Return the [x, y] coordinate for the center point of the cell that contains the specified text.  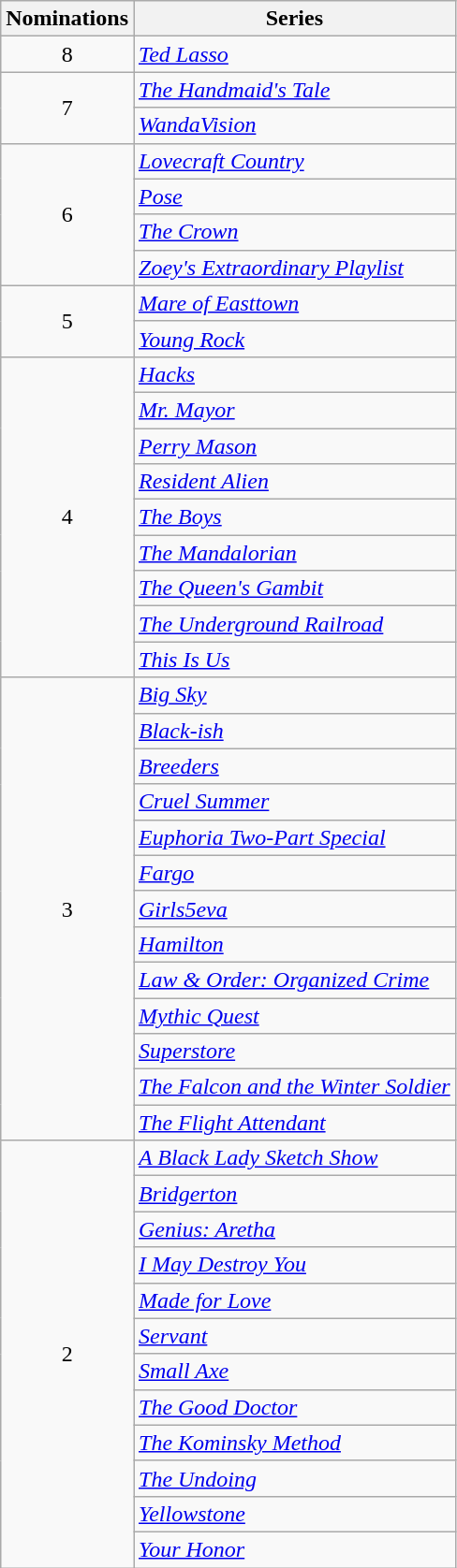
Hamilton [294, 944]
Bridgerton [294, 1194]
Pose [294, 196]
Superstore [294, 1052]
The Flight Attendant [294, 1123]
Breeders [294, 766]
The Crown [294, 232]
The Good Doctor [294, 1407]
5 [67, 321]
The Kominsky Method [294, 1443]
6 [67, 214]
The Queen's Gambit [294, 588]
WandaVision [294, 125]
Servant [294, 1336]
Mare of Easttown [294, 303]
2 [67, 1355]
Small Axe [294, 1372]
The Handmaid's Tale [294, 90]
Fargo [294, 873]
The Mandalorian [294, 553]
The Undoing [294, 1478]
Girls5eva [294, 908]
I May Destroy You [294, 1265]
Black-ish [294, 731]
Made for Love [294, 1300]
Genius: Aretha [294, 1229]
Nominations [67, 19]
Hacks [294, 374]
8 [67, 54]
Big Sky [294, 695]
3 [67, 909]
Euphoria Two-Part Special [294, 837]
Yellowstone [294, 1514]
The Boys [294, 517]
4 [67, 516]
The Falcon and the Winter Soldier [294, 1087]
7 [67, 108]
A Black Lady Sketch Show [294, 1158]
This Is Us [294, 660]
Law & Order: Organized Crime [294, 980]
Mr. Mayor [294, 410]
Lovecraft Country [294, 161]
Cruel Summer [294, 802]
Resident Alien [294, 482]
Mythic Quest [294, 1015]
The Underground Railroad [294, 624]
Your Honor [294, 1549]
Zoey's Extraordinary Playlist [294, 268]
Young Rock [294, 339]
Perry Mason [294, 446]
Series [294, 19]
Ted Lasso [294, 54]
